Capture the cell that displays the provided text and extract its (x, y) central coordinate. 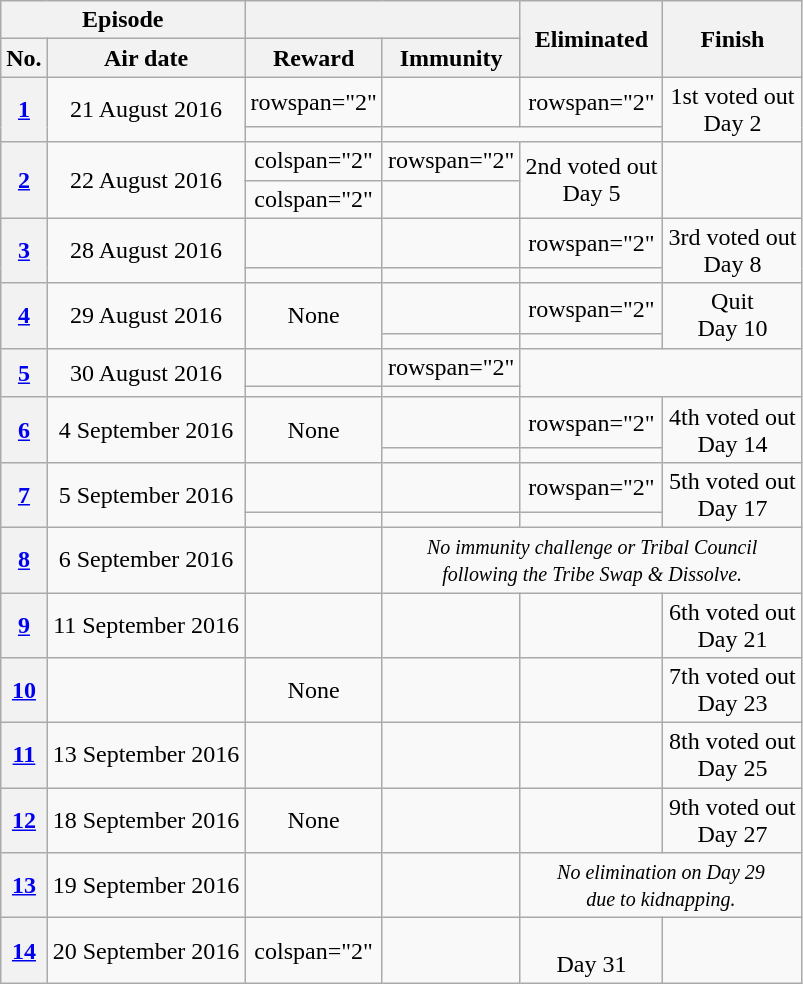
Air date (146, 58)
12 (24, 820)
1st voted outDay 2 (732, 110)
8th voted outDay 25 (732, 756)
Eliminated (592, 39)
Finish (732, 39)
22 August 2016 (146, 180)
2 (24, 180)
11 (24, 756)
19 September 2016 (146, 886)
20 September 2016 (146, 950)
3rd voted outDay 8 (732, 250)
No. (24, 58)
10 (24, 690)
9th voted outDay 27 (732, 820)
5th voted outDay 17 (732, 494)
13 September 2016 (146, 756)
6 (24, 430)
2nd voted outDay 5 (592, 180)
6th voted outDay 21 (732, 624)
30 August 2016 (146, 372)
5 September 2016 (146, 494)
13 (24, 886)
11 September 2016 (146, 624)
21 August 2016 (146, 110)
No immunity challenge or Tribal Council following the Tribe Swap & Dissolve. (592, 560)
4 (24, 316)
6 September 2016 (146, 560)
18 September 2016 (146, 820)
Episode (123, 20)
Immunity (451, 58)
4th voted outDay 14 (732, 430)
9 (24, 624)
1 (24, 110)
5 (24, 372)
7th voted outDay 23 (732, 690)
4 September 2016 (146, 430)
28 August 2016 (146, 250)
No elimination on Day 29due to kidnapping. (661, 886)
Reward (314, 58)
8 (24, 560)
Day 31 (592, 950)
29 August 2016 (146, 316)
3 (24, 250)
7 (24, 494)
14 (24, 950)
QuitDay 10 (732, 316)
